From the cell containing the given text, extract its center point as [X, Y] coordinate. 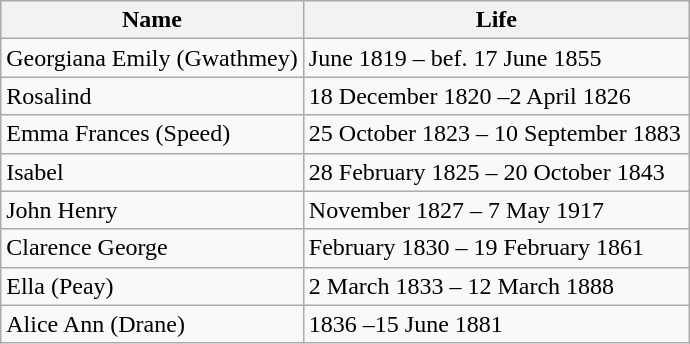
Life [496, 20]
Alice Ann (Drane) [152, 324]
June 1819 – bef. 17 June 1855 [496, 58]
18 December 1820 –2 April 1826 [496, 96]
2 March 1833 – 12 March 1888 [496, 286]
25 October 1823 – 10 September 1883 [496, 134]
Ella (Peay) [152, 286]
Isabel [152, 172]
Rosalind [152, 96]
John Henry [152, 210]
Clarence George [152, 248]
Name [152, 20]
Emma Frances (Speed) [152, 134]
February 1830 – 19 February 1861 [496, 248]
1836 –15 June 1881 [496, 324]
28 February 1825 – 20 October 1843 [496, 172]
Georgiana Emily (Gwathmey) [152, 58]
November 1827 – 7 May 1917 [496, 210]
